Detect which cell encompasses the target text, then output its (x, y) center coordinate. 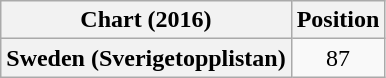
87 (338, 58)
Sweden (Sverigetopplistan) (146, 58)
Position (338, 20)
Chart (2016) (146, 20)
